Locate the cell with the specified text and output its [x, y] center coordinate. 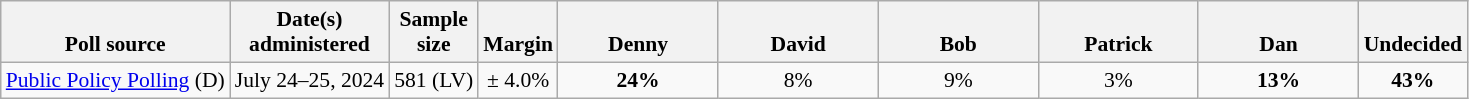
Undecided [1413, 32]
Patrick [1118, 32]
13% [1278, 80]
3% [1118, 80]
Bob [958, 32]
Denny [638, 32]
Date(s)administered [310, 32]
Poll source [116, 32]
Dan [1278, 32]
David [798, 32]
8% [798, 80]
Samplesize [434, 32]
± 4.0% [518, 80]
43% [1413, 80]
July 24–25, 2024 [310, 80]
Margin [518, 32]
581 (LV) [434, 80]
24% [638, 80]
Public Policy Polling (D) [116, 80]
9% [958, 80]
